Locate the cell with the specified text and output its [x, y] center coordinate. 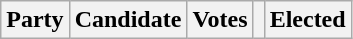
Party [35, 20]
Votes [220, 20]
Candidate [128, 20]
Elected [308, 20]
